Capture the cell that displays the provided text and extract its [X, Y] central coordinate. 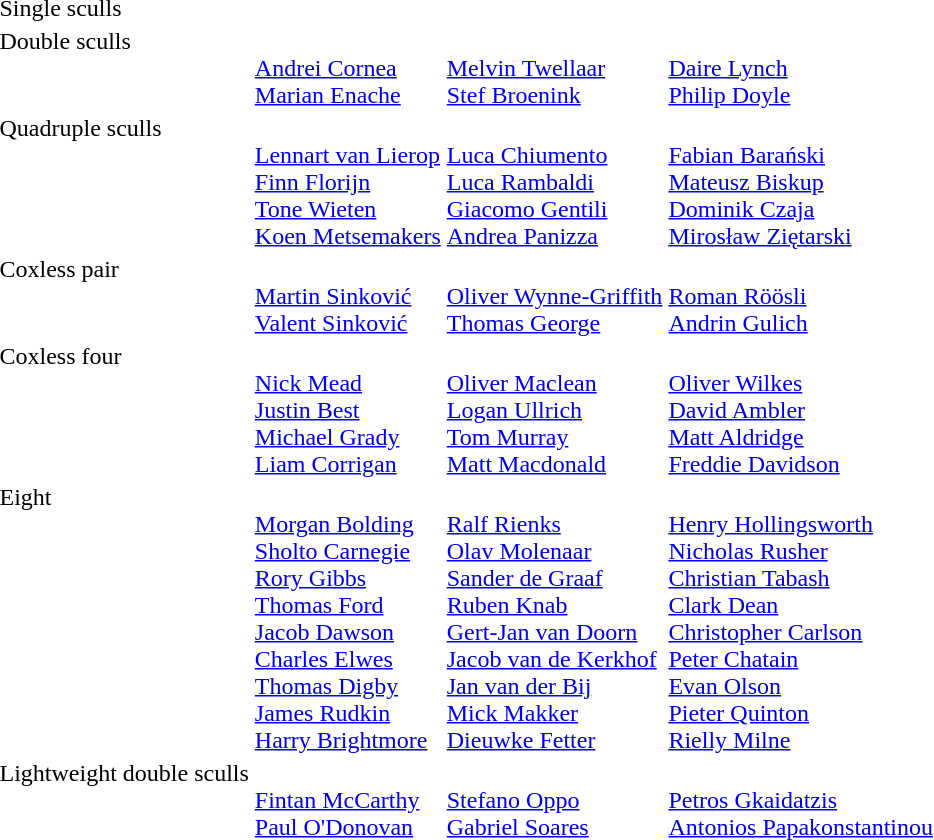
Andrei CorneaMarian Enache [348, 68]
Morgan BoldingSholto CarnegieRory GibbsThomas FordJacob DawsonCharles ElwesThomas DigbyJames RudkinHarry Brightmore [348, 618]
Ralf RienksOlav MolenaarSander de GraafRuben KnabGert-Jan van DoornJacob van de KerkhofJan van der BijMick MakkerDieuwke Fetter [554, 618]
Luca ChiumentoLuca RambaldiGiacomo GentiliAndrea Panizza [554, 182]
Oliver Wynne-GriffithThomas George [554, 296]
Nick MeadJustin BestMichael GradyLiam Corrigan [348, 410]
Oliver MacleanLogan UllrichTom MurrayMatt Macdonald [554, 410]
Lennart van LieropFinn FlorijnTone WietenKoen Metsemakers [348, 182]
Melvin TwellaarStef Broenink [554, 68]
Martin SinkovićValent Sinković [348, 296]
